Determine the (x, y) coordinate at the center of the cell enclosing the given text.  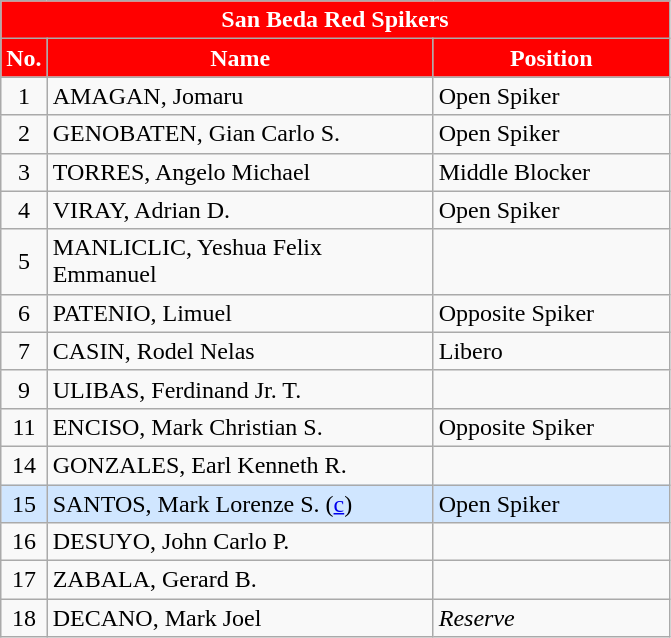
DECANO, Mark Joel (240, 618)
11 (24, 427)
7 (24, 351)
ENCISO, Mark Christian S. (240, 427)
6 (24, 313)
ULIBAS, Ferdinand Jr. T. (240, 389)
Name (240, 58)
ZABALA, Gerard B. (240, 580)
Position (551, 58)
3 (24, 172)
18 (24, 618)
MANLICLIC, Yeshua Felix Emmanuel (240, 262)
2 (24, 134)
GONZALES, Earl Kenneth R. (240, 465)
1 (24, 96)
SANTOS, Mark Lorenze S. (c) (240, 503)
San Beda Red Spikers (336, 20)
9 (24, 389)
5 (24, 262)
17 (24, 580)
16 (24, 542)
Middle Blocker (551, 172)
DESUYO, John Carlo P. (240, 542)
15 (24, 503)
PATENIO, Limuel (240, 313)
AMAGAN, Jomaru (240, 96)
CASIN, Rodel Nelas (240, 351)
Libero (551, 351)
Reserve (551, 618)
GENOBATEN, Gian Carlo S. (240, 134)
No. (24, 58)
14 (24, 465)
4 (24, 210)
TORRES, Angelo Michael (240, 172)
VIRAY, Adrian D. (240, 210)
